Determine the (X, Y) coordinate at the center of the cell enclosing the given text.  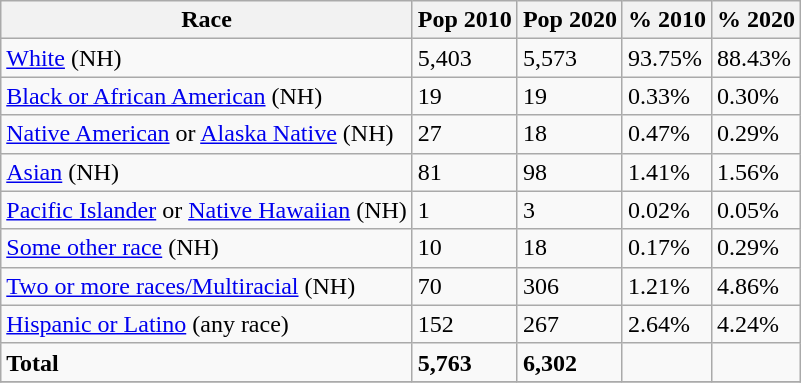
81 (464, 172)
1 (464, 210)
93.75% (666, 58)
Pop 2010 (464, 20)
4.24% (756, 324)
3 (570, 210)
% 2010 (666, 20)
Hispanic or Latino (any race) (207, 324)
0.30% (756, 96)
0.33% (666, 96)
Pop 2020 (570, 20)
Some other race (NH) (207, 248)
0.05% (756, 210)
4.86% (756, 286)
152 (464, 324)
0.47% (666, 134)
267 (570, 324)
% 2020 (756, 20)
Asian (NH) (207, 172)
0.02% (666, 210)
Native American or Alaska Native (NH) (207, 134)
306 (570, 286)
Black or African American (NH) (207, 96)
Pacific Islander or Native Hawaiian (NH) (207, 210)
27 (464, 134)
2.64% (666, 324)
6,302 (570, 362)
88.43% (756, 58)
5,763 (464, 362)
1.21% (666, 286)
Total (207, 362)
98 (570, 172)
5,573 (570, 58)
0.17% (666, 248)
1.56% (756, 172)
5,403 (464, 58)
Two or more races/Multiracial (NH) (207, 286)
1.41% (666, 172)
70 (464, 286)
10 (464, 248)
Race (207, 20)
White (NH) (207, 58)
